Return the (X, Y) coordinate for the center point of the cell that contains the specified text.  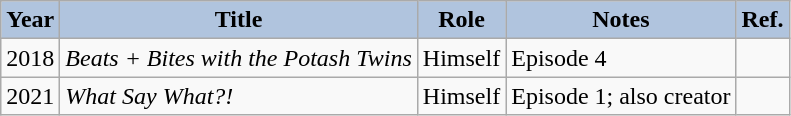
Episode 4 (621, 58)
Beats + Bites with the Potash Twins (238, 58)
What Say What?! (238, 96)
Title (238, 20)
Episode 1; also creator (621, 96)
Role (461, 20)
Ref. (762, 20)
2018 (30, 58)
Year (30, 20)
2021 (30, 96)
Notes (621, 20)
